Provide the (X, Y) coordinate of the cell's center where the given text is located.  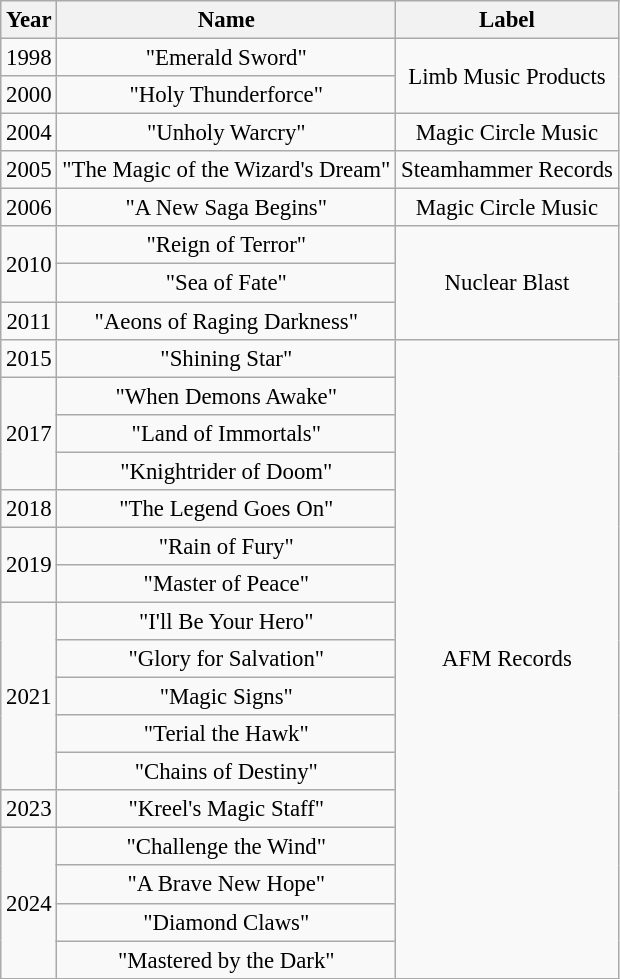
"Shining Star" (226, 358)
Name (226, 20)
"The Magic of the Wizard's Dream" (226, 170)
2018 (29, 509)
2015 (29, 358)
Year (29, 20)
2011 (29, 321)
"Land of Immortals" (226, 433)
"Master of Peace" (226, 584)
"I'll Be Your Hero" (226, 621)
"Kreel's Magic Staff" (226, 809)
2024 (29, 903)
AFM Records (508, 658)
"Emerald Sword" (226, 58)
"Rain of Fury" (226, 546)
"Aeons of Raging Darkness" (226, 321)
2010 (29, 264)
"Terial the Hawk" (226, 734)
"Unholy Warcry" (226, 133)
"A Brave New Hope" (226, 885)
Nuclear Blast (508, 282)
"Diamond Claws" (226, 922)
"The Legend Goes On" (226, 509)
"Reign of Terror" (226, 245)
1998 (29, 58)
Limb Music Products (508, 76)
"A New Saga Begins" (226, 208)
"Mastered by the Dark" (226, 960)
"Chains of Destiny" (226, 772)
"Glory for Salvation" (226, 659)
"Sea of Fate" (226, 283)
2004 (29, 133)
Steamhammer Records (508, 170)
Label (508, 20)
2021 (29, 696)
2000 (29, 95)
2006 (29, 208)
2017 (29, 434)
"Challenge the Wind" (226, 847)
"Magic Signs" (226, 697)
"Holy Thunderforce" (226, 95)
"Knightrider of Doom" (226, 471)
"When Demons Awake" (226, 396)
2005 (29, 170)
2019 (29, 564)
2023 (29, 809)
